Find where the given text appears and provide that cell's center as (X, Y) coordinate. 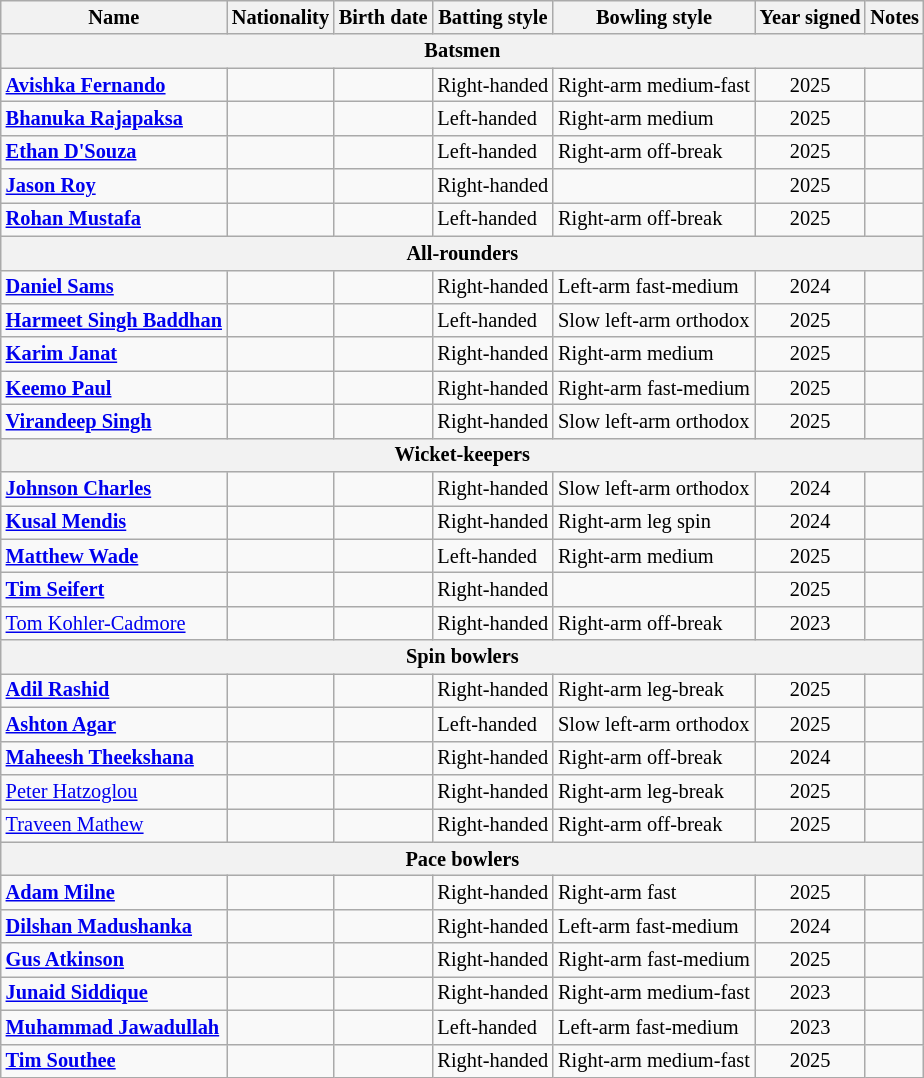
Maheesh Theekshana (114, 758)
Karim Janat (114, 354)
Right-arm fast (654, 892)
Daniel Sams (114, 287)
Tim Seifert (114, 589)
Ashton Agar (114, 724)
Bowling style (654, 17)
Junaid Siddique (114, 993)
Birth date (384, 17)
Muhammad Jawadullah (114, 1027)
Adil Rashid (114, 690)
Notes (894, 17)
Matthew Wade (114, 556)
Spin bowlers (462, 657)
Tim Southee (114, 1061)
Rohan Mustafa (114, 219)
Batting style (492, 17)
Batsmen (462, 51)
Johnson Charles (114, 489)
Jason Roy (114, 186)
Adam Milne (114, 892)
Traveen Mathew (114, 825)
Harmeet Singh Baddhan (114, 320)
Name (114, 17)
Pace bowlers (462, 859)
Right-arm leg spin (654, 522)
Ethan D'Souza (114, 152)
Wicket-keepers (462, 455)
Year signed (810, 17)
Peter Hatzoglou (114, 791)
Nationality (280, 17)
Avishka Fernando (114, 85)
Dilshan Madushanka (114, 926)
Kusal Mendis (114, 522)
Bhanuka Rajapaksa (114, 118)
Virandeep Singh (114, 421)
Tom Kohler-Cadmore (114, 623)
All-rounders (462, 253)
Keemo Paul (114, 388)
Gus Atkinson (114, 960)
